Detect which cell encompasses the target text, then output its (x, y) center coordinate. 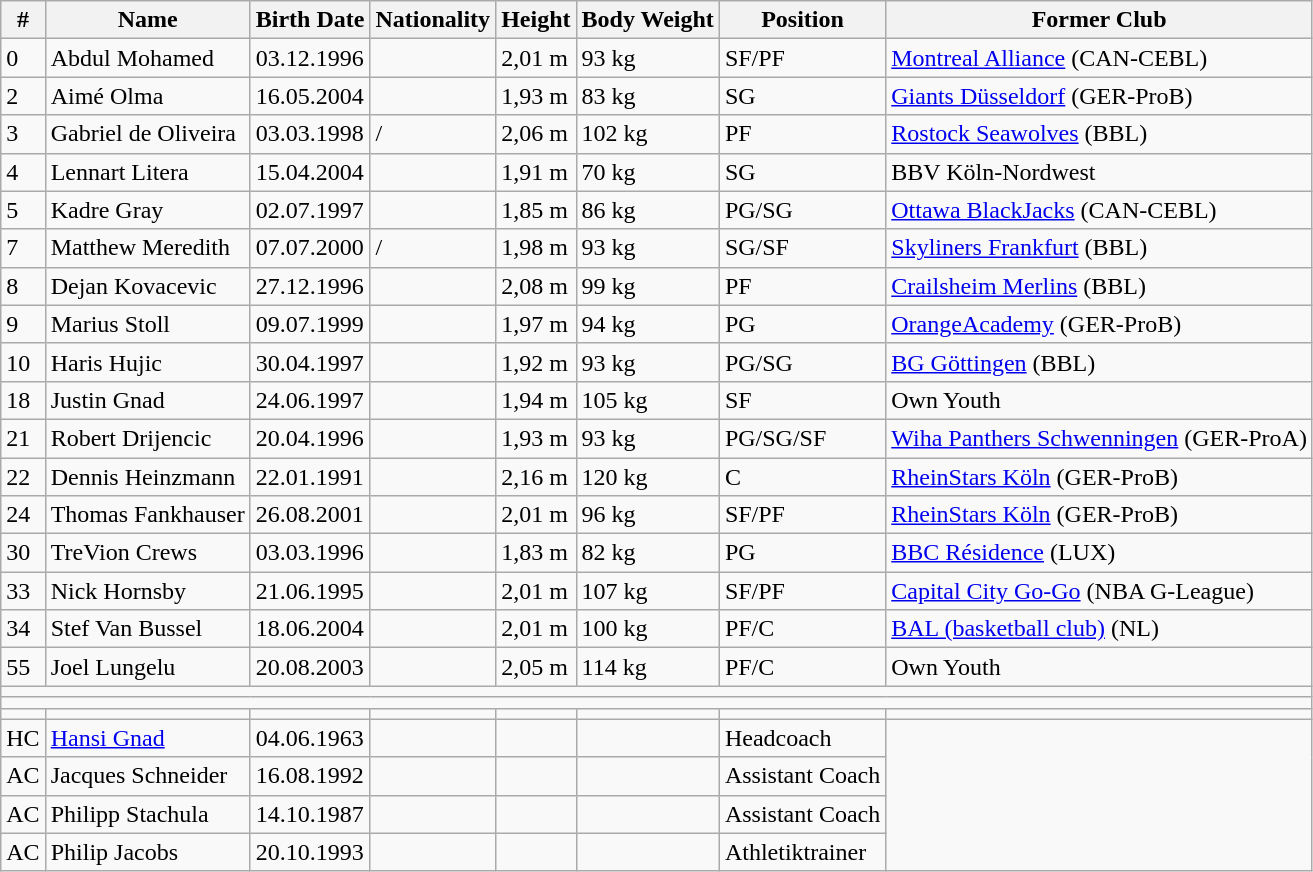
03.12.1996 (310, 58)
04.06.1963 (310, 738)
Nick Hornsby (148, 591)
2,16 m (536, 477)
55 (23, 667)
4 (23, 172)
14.10.1987 (310, 814)
09.07.1999 (310, 324)
1,91 m (536, 172)
94 kg (648, 324)
03.03.1996 (310, 553)
20.04.1996 (310, 438)
20.10.1993 (310, 852)
Kadre Gray (148, 210)
8 (23, 286)
Lennart Litera (148, 172)
107 kg (648, 591)
Ottawa BlackJacks (CAN-CEBL) (1100, 210)
20.08.2003 (310, 667)
2,05 m (536, 667)
70 kg (648, 172)
21 (23, 438)
Name (148, 20)
22.01.1991 (310, 477)
Height (536, 20)
1,98 m (536, 248)
OrangeAcademy (GER-ProB) (1100, 324)
Dejan Kovacevic (148, 286)
24.06.1997 (310, 400)
16.05.2004 (310, 96)
Nationality (433, 20)
BBV Köln-Nordwest (1100, 172)
1,94 m (536, 400)
9 (23, 324)
Gabriel de Oliveira (148, 134)
Haris Hujic (148, 362)
1,92 m (536, 362)
BBC Résidence (LUX) (1100, 553)
34 (23, 629)
TreVion Crews (148, 553)
Aimé Olma (148, 96)
Dennis Heinzmann (148, 477)
03.03.1998 (310, 134)
86 kg (648, 210)
1,83 m (536, 553)
Body Weight (648, 20)
Joel Lungelu (148, 667)
30.04.1997 (310, 362)
Justin Gnad (148, 400)
PG/SG/SF (802, 438)
Montreal Alliance (CAN-CEBL) (1100, 58)
Rostock Seawolves (BBL) (1100, 134)
Abdul Mohamed (148, 58)
1,85 m (536, 210)
2 (23, 96)
# (23, 20)
83 kg (648, 96)
Crailsheim Merlins (BBL) (1100, 286)
Marius Stoll (148, 324)
10 (23, 362)
Wiha Panthers Schwenningen (GER-ProA) (1100, 438)
96 kg (648, 515)
C (802, 477)
15.04.2004 (310, 172)
SG/SF (802, 248)
02.07.1997 (310, 210)
Former Club (1100, 20)
BAL (basketball club) (NL) (1100, 629)
7 (23, 248)
Philip Jacobs (148, 852)
07.07.2000 (310, 248)
18.06.2004 (310, 629)
2,06 m (536, 134)
BG Göttingen (BBL) (1100, 362)
82 kg (648, 553)
27.12.1996 (310, 286)
30 (23, 553)
SF (802, 400)
HC (23, 738)
Stef Van Bussel (148, 629)
99 kg (648, 286)
16.08.1992 (310, 776)
1,97 m (536, 324)
Headcoach (802, 738)
21.06.1995 (310, 591)
100 kg (648, 629)
Position (802, 20)
33 (23, 591)
102 kg (648, 134)
114 kg (648, 667)
5 (23, 210)
Thomas Fankhauser (148, 515)
0 (23, 58)
24 (23, 515)
120 kg (648, 477)
105 kg (648, 400)
Robert Drijencic (148, 438)
18 (23, 400)
2,08 m (536, 286)
Skyliners Frankfurt (BBL) (1100, 248)
26.08.2001 (310, 515)
3 (23, 134)
Giants Düsseldorf (GER-ProB) (1100, 96)
22 (23, 477)
Hansi Gnad (148, 738)
Jacques Schneider (148, 776)
Capital City Go-Go (NBA G-League) (1100, 591)
Athletiktrainer (802, 852)
Matthew Meredith (148, 248)
Birth Date (310, 20)
Philipp Stachula (148, 814)
